Capture the cell that displays the provided text and extract its (X, Y) central coordinate. 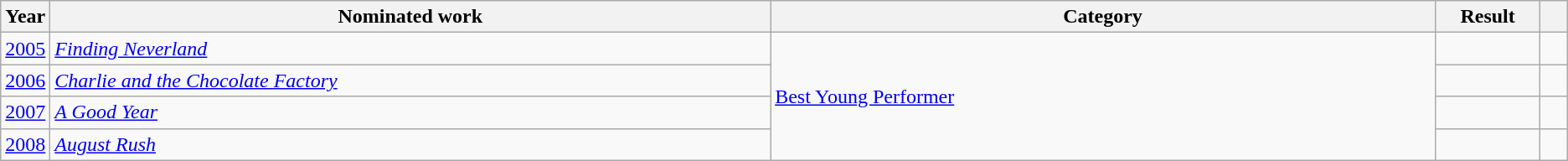
Charlie and the Chocolate Factory (410, 80)
2005 (25, 49)
A Good Year (410, 112)
Finding Neverland (410, 49)
Result (1488, 17)
Category (1103, 17)
Year (25, 17)
Best Young Performer (1103, 96)
2006 (25, 80)
2007 (25, 112)
August Rush (410, 144)
Nominated work (410, 17)
2008 (25, 144)
